From the cell containing the given text, extract its center point as [X, Y] coordinate. 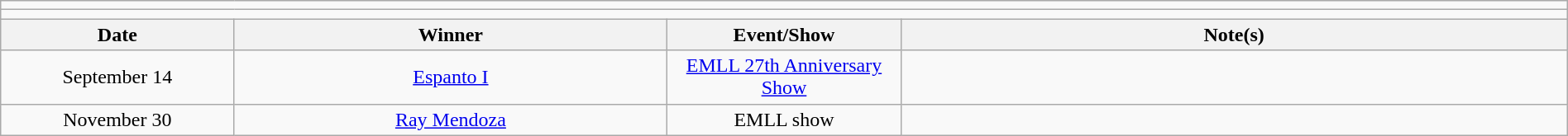
EMLL show [784, 120]
November 30 [117, 120]
EMLL 27th Anniversary Show [784, 77]
Event/Show [784, 35]
September 14 [117, 77]
Ray Mendoza [451, 120]
Date [117, 35]
Winner [451, 35]
Note(s) [1234, 35]
Espanto I [451, 77]
